Capture the cell that displays the provided text and extract its [X, Y] central coordinate. 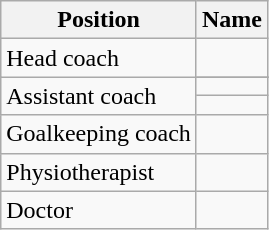
Physiotherapist [99, 172]
Doctor [99, 210]
Head coach [99, 58]
Position [99, 20]
Assistant coach [99, 96]
Name [232, 20]
Goalkeeping coach [99, 134]
